Capture the cell that displays the provided text and extract its [X, Y] central coordinate. 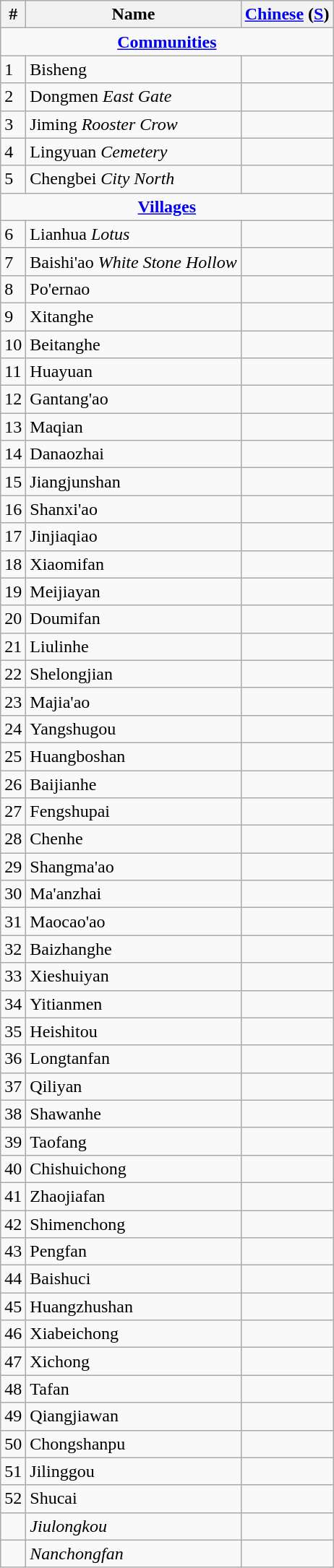
40 [13, 1169]
27 [13, 812]
39 [13, 1141]
5 [13, 179]
32 [13, 949]
35 [13, 1031]
4 [13, 152]
Beitanghe [133, 345]
25 [13, 756]
28 [13, 839]
Liulinhe [133, 646]
29 [13, 867]
Baizhanghe [133, 949]
11 [13, 372]
Dongmen East Gate [133, 97]
6 [13, 234]
Shelongjian [133, 674]
Jinjiaqiao [133, 537]
Chongshanpu [133, 1444]
Xitanghe [133, 316]
Shawanhe [133, 1114]
38 [13, 1114]
17 [13, 537]
Bisheng [133, 69]
Nanchongfan [133, 1554]
Shanxi'ao [133, 509]
Xiabeichong [133, 1334]
37 [13, 1086]
Qiliyan [133, 1086]
Xichong [133, 1361]
Huangboshan [133, 756]
Tafan [133, 1389]
Jiming Rooster Crow [133, 124]
Huayuan [133, 372]
9 [13, 316]
23 [13, 701]
Baishuci [133, 1279]
Zhaojiafan [133, 1196]
19 [13, 592]
Maocao'ao [133, 922]
Lianhua Lotus [133, 234]
31 [13, 922]
Chenhe [133, 839]
1 [13, 69]
7 [13, 261]
Xiaomifan [133, 564]
Maqian [133, 427]
Jiulongkou [133, 1526]
Huangzhushan [133, 1307]
49 [13, 1416]
Ma'anzhai [133, 894]
Yangshugou [133, 729]
13 [13, 427]
52 [13, 1499]
Xieshuiyan [133, 976]
50 [13, 1444]
15 [13, 482]
12 [13, 399]
Chengbei City North [133, 179]
# [13, 14]
Meijiayan [133, 592]
26 [13, 784]
16 [13, 509]
Doumifan [133, 619]
Majia'ao [133, 701]
Shucai [133, 1499]
14 [13, 454]
46 [13, 1334]
Shimenchong [133, 1224]
43 [13, 1252]
47 [13, 1361]
24 [13, 729]
Longtanfan [133, 1059]
21 [13, 646]
33 [13, 976]
42 [13, 1224]
Baishi'ao White Stone Hollow [133, 261]
Heishitou [133, 1031]
2 [13, 97]
18 [13, 564]
Qiangjiawan [133, 1416]
Danaozhai [133, 454]
36 [13, 1059]
Po'ernao [133, 289]
Taofang [133, 1141]
Jilinggou [133, 1471]
48 [13, 1389]
Lingyuan Cemetery [133, 152]
44 [13, 1279]
Chishuichong [133, 1169]
Name [133, 14]
41 [13, 1196]
Shangma'ao [133, 867]
3 [13, 124]
30 [13, 894]
45 [13, 1307]
Jiangjunshan [133, 482]
8 [13, 289]
10 [13, 345]
Gantang'ao [133, 399]
20 [13, 619]
Villages [167, 207]
Communities [167, 42]
51 [13, 1471]
34 [13, 1004]
Chinese (S) [287, 14]
Yitianmen [133, 1004]
Baijianhe [133, 784]
22 [13, 674]
Fengshupai [133, 812]
Pengfan [133, 1252]
